Return [x, y] of the center of cell containing provided text 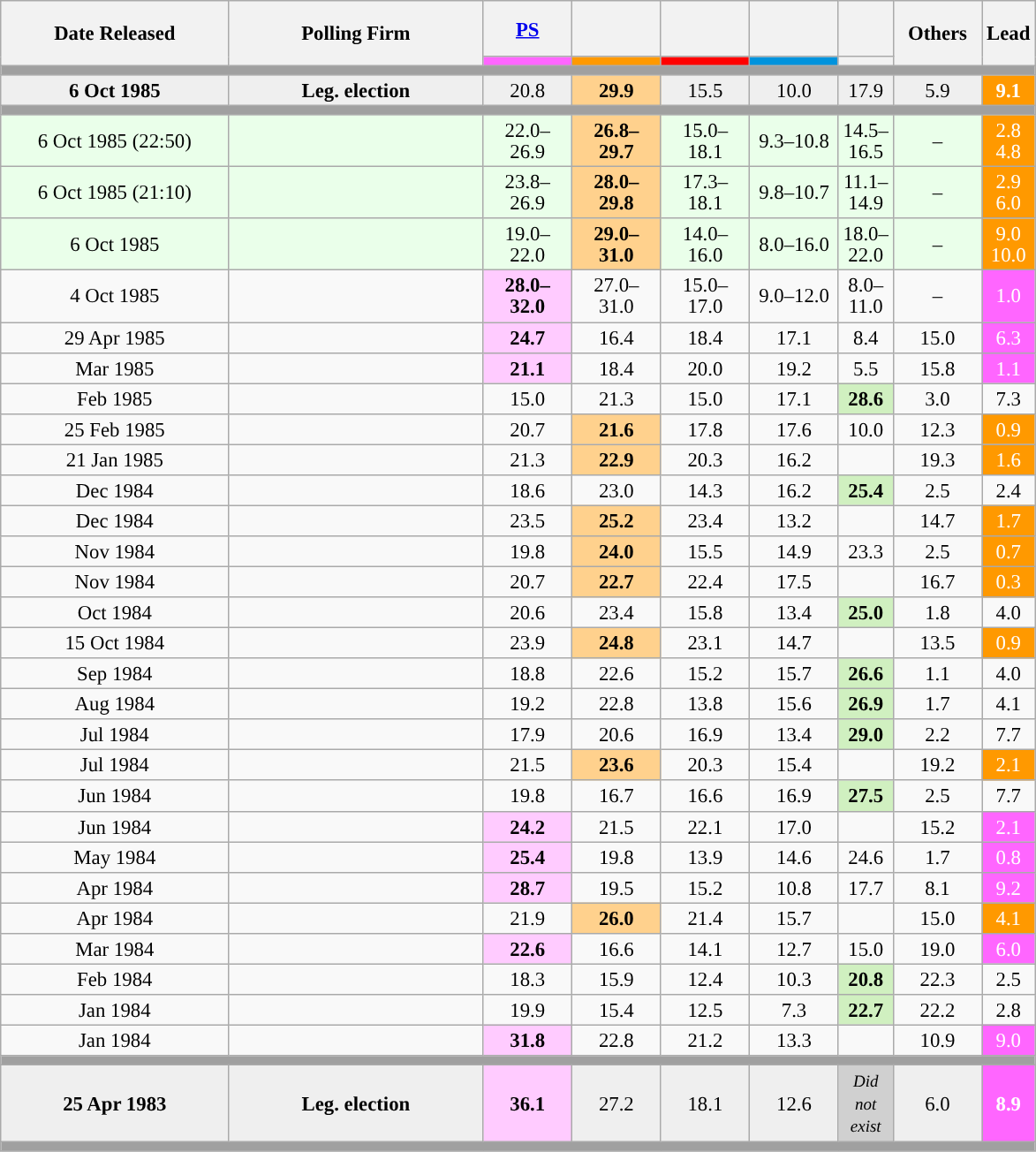
10.9 [938, 1041]
24.0 [616, 551]
27.2 [616, 1104]
28.6 [866, 399]
25 Apr 1983 [115, 1104]
23.1 [705, 643]
0.7 [1009, 551]
Lead [1009, 34]
23.6 [616, 765]
Feb 1984 [115, 979]
2.84.8 [1009, 141]
12.6 [795, 1104]
Did not exist [866, 1104]
8.4 [866, 337]
18.0–22.0 [866, 246]
27.5 [866, 797]
14.0–16.0 [705, 246]
23.9 [528, 643]
22.0–26.9 [528, 141]
Mar 1985 [115, 368]
Feb 1985 [115, 399]
36.1 [528, 1104]
16.4 [616, 337]
1.8 [938, 613]
14.1 [705, 949]
Oct 1984 [115, 613]
9.8–10.7 [795, 193]
15.9 [616, 979]
8.0–16.0 [795, 246]
19.0–22.0 [528, 246]
2.4 [1009, 491]
17.6 [795, 429]
17.8 [705, 429]
15 Oct 1984 [115, 643]
22.4 [705, 581]
2.96.0 [1009, 193]
15.0–18.1 [705, 141]
12.5 [705, 1011]
14.3 [705, 491]
22.9 [616, 459]
21.1 [528, 368]
23.8–26.9 [528, 193]
22.3 [938, 979]
26.8–29.7 [616, 141]
Date Released [115, 34]
6.3 [1009, 337]
15.0–17.0 [705, 297]
9.3–10.8 [795, 141]
9.1 [1009, 90]
May 1984 [115, 857]
Others [938, 34]
PS [528, 28]
27.0–31.0 [616, 297]
25.0 [866, 613]
24.8 [616, 643]
10.3 [795, 979]
25.2 [616, 521]
9.2 [1009, 887]
24.6 [866, 857]
13.9 [705, 857]
8.9 [1009, 1104]
28.7 [528, 887]
29.0–31.0 [616, 246]
18.8 [528, 673]
13.2 [795, 521]
12.3 [938, 429]
17.7 [866, 887]
19.5 [616, 887]
4 Oct 1985 [115, 297]
21 Jan 1985 [115, 459]
5.9 [938, 90]
23.5 [528, 521]
13.8 [705, 705]
13.5 [938, 643]
6 Oct 1985 (21:10) [115, 193]
11.1–14.9 [866, 193]
Aug 1984 [115, 705]
31.8 [528, 1041]
14.6 [795, 857]
28.0–29.8 [616, 193]
14.9 [795, 551]
19.0 [938, 949]
26.6 [866, 673]
1.0 [1009, 297]
29 Apr 1985 [115, 337]
28.0–32.0 [528, 297]
Sep 1984 [115, 673]
8.0–11.0 [866, 297]
24.2 [528, 827]
12.7 [795, 949]
24.7 [528, 337]
17.0 [795, 827]
8.1 [938, 887]
10.8 [795, 887]
12.4 [705, 979]
3.0 [938, 399]
17.5 [795, 581]
14.5–16.5 [866, 141]
9.010.0 [1009, 246]
15.6 [795, 705]
17.3–18.1 [705, 193]
21.6 [616, 429]
26.0 [616, 919]
29.0 [866, 735]
13.3 [795, 1041]
0.3 [1009, 581]
2.2 [938, 735]
18.1 [705, 1104]
6 Oct 1985 (22:50) [115, 141]
Polling Firm [356, 34]
2.8 [1009, 1011]
9.0–12.0 [795, 297]
19.3 [938, 459]
20.0 [705, 368]
21.4 [705, 919]
23.0 [616, 491]
26.9 [866, 705]
0.8 [1009, 857]
21.9 [528, 919]
1.6 [1009, 459]
18.6 [528, 491]
5.5 [866, 368]
19.9 [528, 1011]
25 Feb 1985 [115, 429]
22.2 [938, 1011]
Mar 1984 [115, 949]
22.1 [705, 827]
29.9 [616, 90]
18.3 [528, 979]
23.3 [866, 551]
9.0 [1009, 1041]
21.2 [705, 1041]
